Detect which cell encompasses the target text, then output its (x, y) center coordinate. 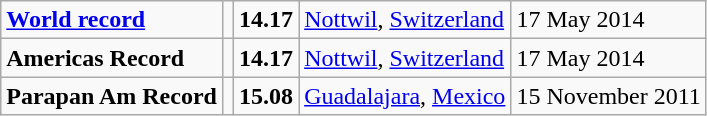
Americas Record (112, 58)
15 November 2011 (608, 96)
World record (112, 20)
Guadalajara, Mexico (405, 96)
Parapan Am Record (112, 96)
15.08 (266, 96)
